Scan for the cell matching the given text and deliver its (X, Y) coordinate at center. 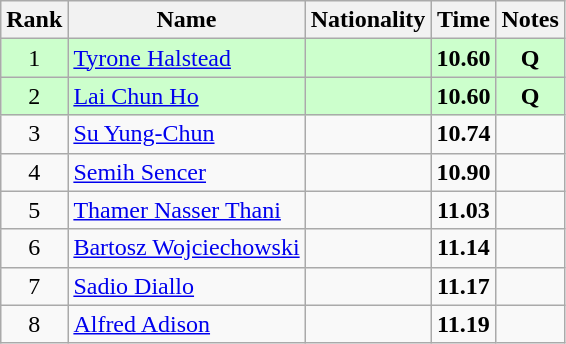
2 (34, 96)
Lai Chun Ho (186, 96)
8 (34, 324)
6 (34, 248)
Tyrone Halstead (186, 58)
Alfred Adison (186, 324)
Sadio Diallo (186, 286)
Name (186, 20)
11.17 (464, 286)
5 (34, 210)
11.14 (464, 248)
Semih Sencer (186, 172)
11.03 (464, 210)
Rank (34, 20)
10.74 (464, 134)
Notes (530, 20)
3 (34, 134)
7 (34, 286)
11.19 (464, 324)
Time (464, 20)
Nationality (368, 20)
1 (34, 58)
10.90 (464, 172)
Su Yung-Chun (186, 134)
4 (34, 172)
Bartosz Wojciechowski (186, 248)
Thamer Nasser Thani (186, 210)
